Return [X, Y] of the center of cell containing provided text 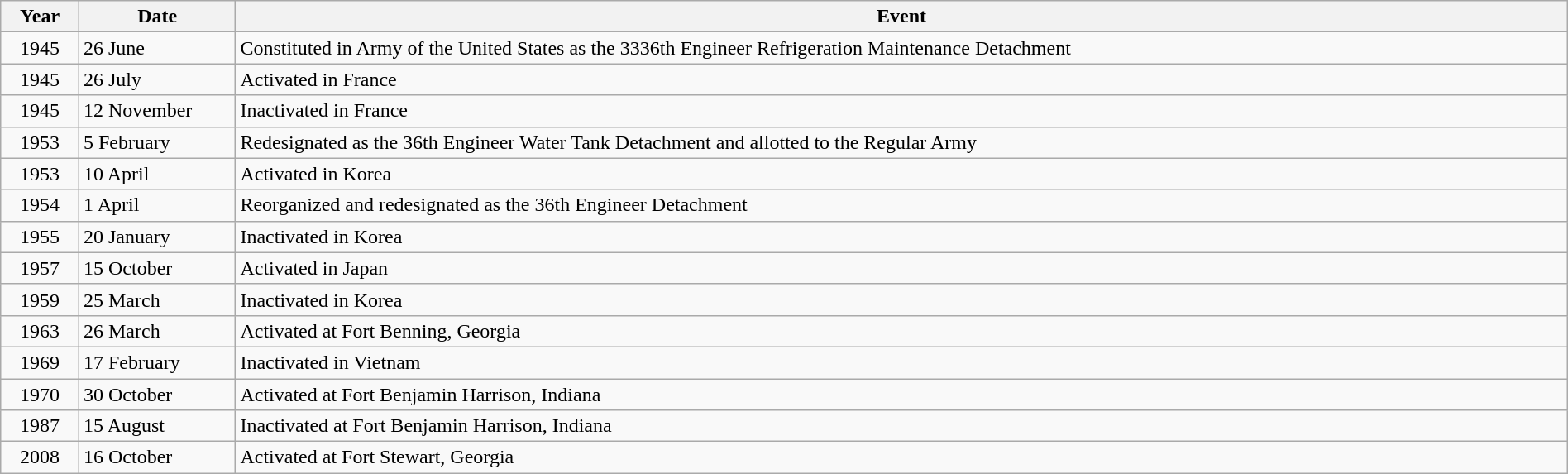
Year [40, 17]
20 January [157, 237]
1987 [40, 426]
5 February [157, 142]
15 October [157, 268]
26 June [157, 48]
Date [157, 17]
1970 [40, 395]
Inactivated in France [901, 111]
12 November [157, 111]
30 October [157, 395]
Activated in Japan [901, 268]
Activated at Fort Benning, Georgia [901, 331]
Activated at Fort Stewart, Georgia [901, 457]
1963 [40, 331]
Event [901, 17]
2008 [40, 457]
Activated at Fort Benjamin Harrison, Indiana [901, 395]
Inactivated in Vietnam [901, 362]
1 April [157, 205]
25 March [157, 299]
Inactivated at Fort Benjamin Harrison, Indiana [901, 426]
Activated in Korea [901, 174]
1957 [40, 268]
15 August [157, 426]
1959 [40, 299]
Activated in France [901, 79]
16 October [157, 457]
17 February [157, 362]
1954 [40, 205]
10 April [157, 174]
Reorganized and redesignated as the 36th Engineer Detachment [901, 205]
Constituted in Army of the United States as the 3336th Engineer Refrigeration Maintenance Detachment [901, 48]
1955 [40, 237]
26 March [157, 331]
Redesignated as the 36th Engineer Water Tank Detachment and allotted to the Regular Army [901, 142]
1969 [40, 362]
26 July [157, 79]
